Return the [x, y] coordinate for the center point of the cell that contains the specified text.  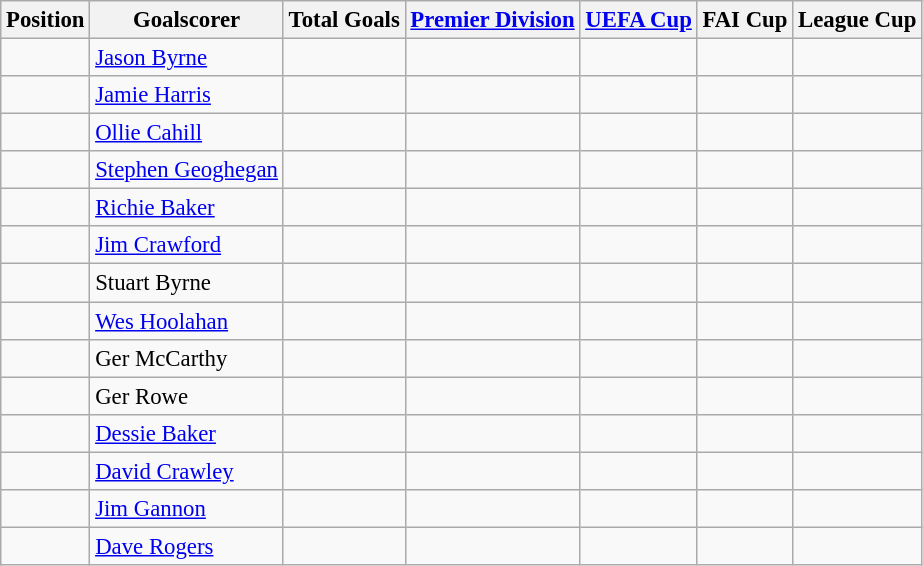
FAI Cup [745, 20]
Ger McCarthy [186, 358]
Position [46, 20]
Jim Gannon [186, 509]
UEFA Cup [638, 20]
Dave Rogers [186, 546]
Richie Baker [186, 208]
Dessie Baker [186, 433]
Ollie Cahill [186, 133]
Premier Division [492, 20]
Total Goals [344, 20]
Stuart Byrne [186, 283]
League Cup [858, 20]
Jason Byrne [186, 58]
Ger Rowe [186, 396]
Goalscorer [186, 20]
Jamie Harris [186, 95]
Wes Hoolahan [186, 321]
Stephen Geoghegan [186, 170]
David Crawley [186, 471]
Jim Crawford [186, 245]
